Search for the cell housing the specified text and yield its [X, Y] center coordinate. 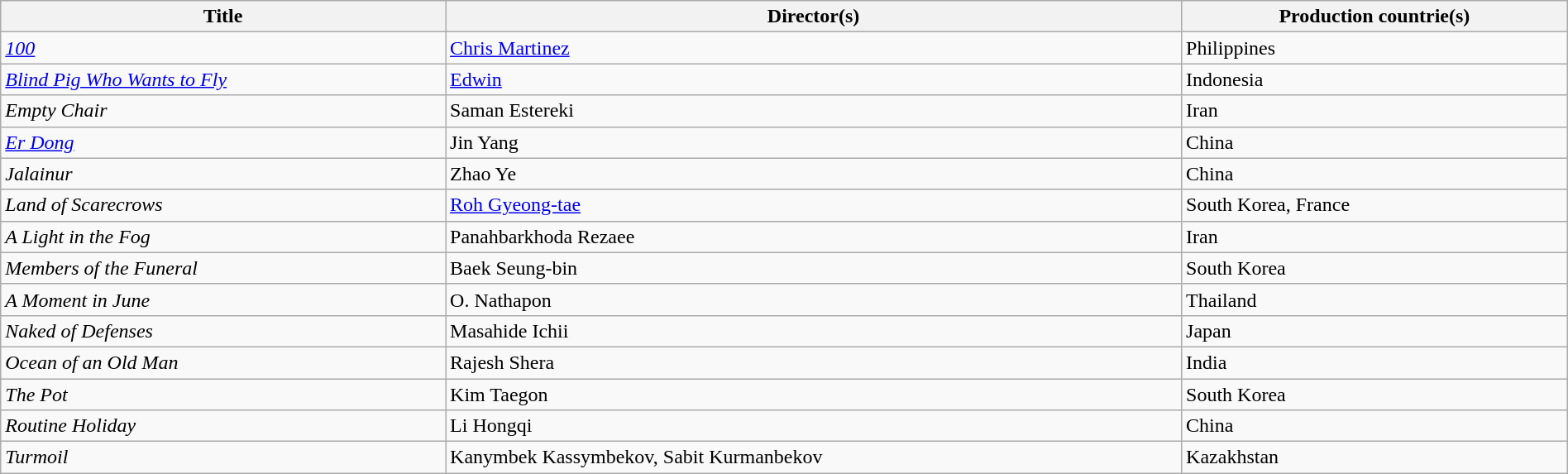
Baek Seung-bin [814, 268]
Chris Martinez [814, 48]
Land of Scarecrows [223, 205]
Members of the Funeral [223, 268]
Title [223, 17]
Kazakhstan [1374, 457]
Indonesia [1374, 79]
Production countrie(s) [1374, 17]
A Moment in June [223, 299]
Thailand [1374, 299]
Routine Holiday [223, 426]
Japan [1374, 331]
Er Dong [223, 142]
South Korea, France [1374, 205]
Ocean of an Old Man [223, 362]
Naked of Defenses [223, 331]
Zhao Ye [814, 174]
Turmoil [223, 457]
Panahbarkhoda Rezaee [814, 237]
A Light in the Fog [223, 237]
Masahide Ichii [814, 331]
India [1374, 362]
Rajesh Shera [814, 362]
O. Nathapon [814, 299]
Blind Pig Who Wants to Fly [223, 79]
Edwin [814, 79]
100 [223, 48]
Kim Taegon [814, 395]
Jalainur [223, 174]
Director(s) [814, 17]
Roh Gyeong-tae [814, 205]
Saman Estereki [814, 111]
The Pot [223, 395]
Empty Chair [223, 111]
Jin Yang [814, 142]
Kanymbek Kassymbekov, Sabit Kurmanbekov [814, 457]
Li Hongqi [814, 426]
Philippines [1374, 48]
